Find where the given text appears and provide that cell's center as (X, Y) coordinate. 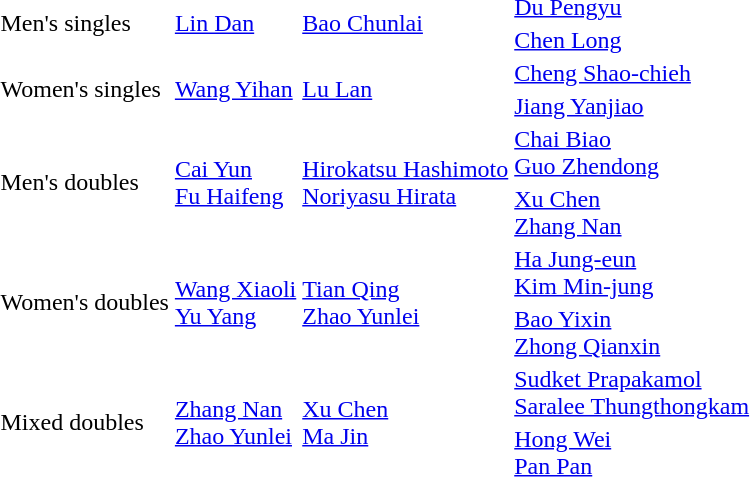
Wang Xiaoli Yu Yang (235, 302)
Wang Yihan (235, 90)
Lu Lan (406, 90)
Hirokatsu Hashimoto Noriyasu Hirata (406, 182)
Cai Yun Fu Haifeng (235, 182)
Tian Qing Zhao Yunlei (406, 302)
